Scan for the cell matching the given text and deliver its (x, y) coordinate at center. 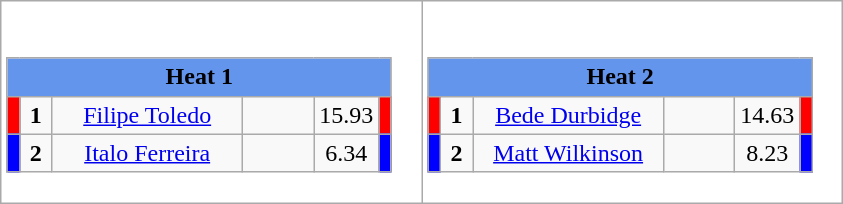
14.63 (768, 115)
Matt Wilkinson (568, 153)
Heat 2 1 Bede Durbidge 14.63 2 Matt Wilkinson 8.23 (632, 102)
Heat 2 (620, 77)
15.93 (346, 115)
Italo Ferreira (148, 153)
Heat 1 (199, 77)
Bede Durbidge (568, 115)
6.34 (346, 153)
Heat 1 1 Filipe Toledo 15.93 2 Italo Ferreira 6.34 (212, 102)
8.23 (768, 153)
Filipe Toledo (148, 115)
